Detect which cell encompasses the target text, then output its [X, Y] center coordinate. 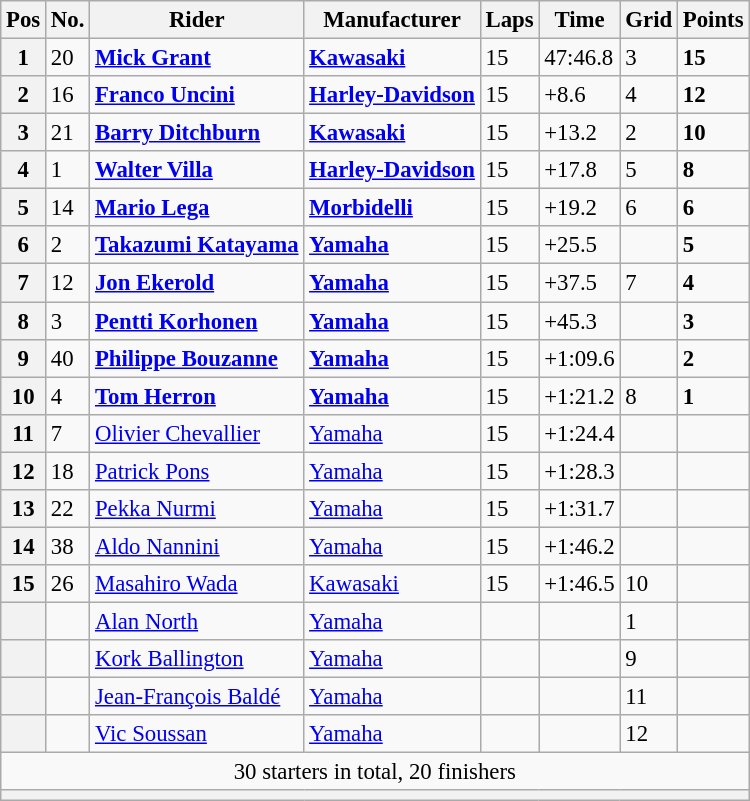
Kork Ballington [197, 659]
+8.6 [580, 95]
+19.2 [580, 208]
16 [68, 95]
Mario Lega [197, 208]
Tom Herron [197, 396]
Walter Villa [197, 170]
Pentti Korhonen [197, 321]
Grid [648, 20]
Pekka Nurmi [197, 509]
47:46.8 [580, 58]
+1:46.5 [580, 584]
Patrick Pons [197, 471]
+37.5 [580, 283]
21 [68, 133]
+1:21.2 [580, 396]
Rider [197, 20]
+1:09.6 [580, 358]
13 [24, 509]
Mick Grant [197, 58]
38 [68, 546]
18 [68, 471]
No. [68, 20]
Franco Uncini [197, 95]
Manufacturer [392, 20]
40 [68, 358]
Jean-François Baldé [197, 697]
22 [68, 509]
+25.5 [580, 245]
30 starters in total, 20 finishers [375, 772]
+1:31.7 [580, 509]
Philippe Bouzanne [197, 358]
Barry Ditchburn [197, 133]
Jon Ekerold [197, 283]
Points [712, 20]
+17.8 [580, 170]
Alan North [197, 621]
+13.2 [580, 133]
+45.3 [580, 321]
Vic Soussan [197, 734]
Masahiro Wada [197, 584]
+1:28.3 [580, 471]
Pos [24, 20]
Takazumi Katayama [197, 245]
Laps [510, 20]
Time [580, 20]
+1:46.2 [580, 546]
+1:24.4 [580, 433]
Aldo Nannini [197, 546]
26 [68, 584]
Olivier Chevallier [197, 433]
20 [68, 58]
Morbidelli [392, 208]
